Determine the [x, y] coordinate at the center of the cell enclosing the given text.  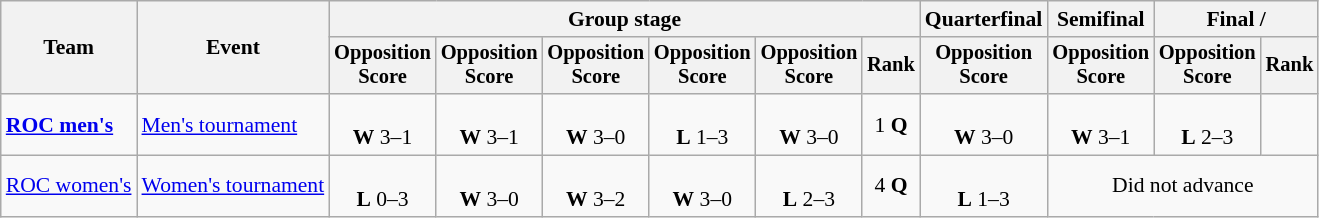
Semifinal [1100, 19]
1 Q [891, 124]
W 3–2 [596, 186]
Did not advance [1182, 186]
Women's tournament [232, 186]
Final / [1236, 19]
Men's tournament [232, 124]
Event [232, 48]
Quarterfinal [984, 19]
4 Q [891, 186]
ROC men's [69, 124]
L 0–3 [382, 186]
Group stage [624, 19]
Team [69, 48]
ROC women's [69, 186]
